Pinpoint the cell where the given text exists, returning its [X, Y] midpoint coordinate. 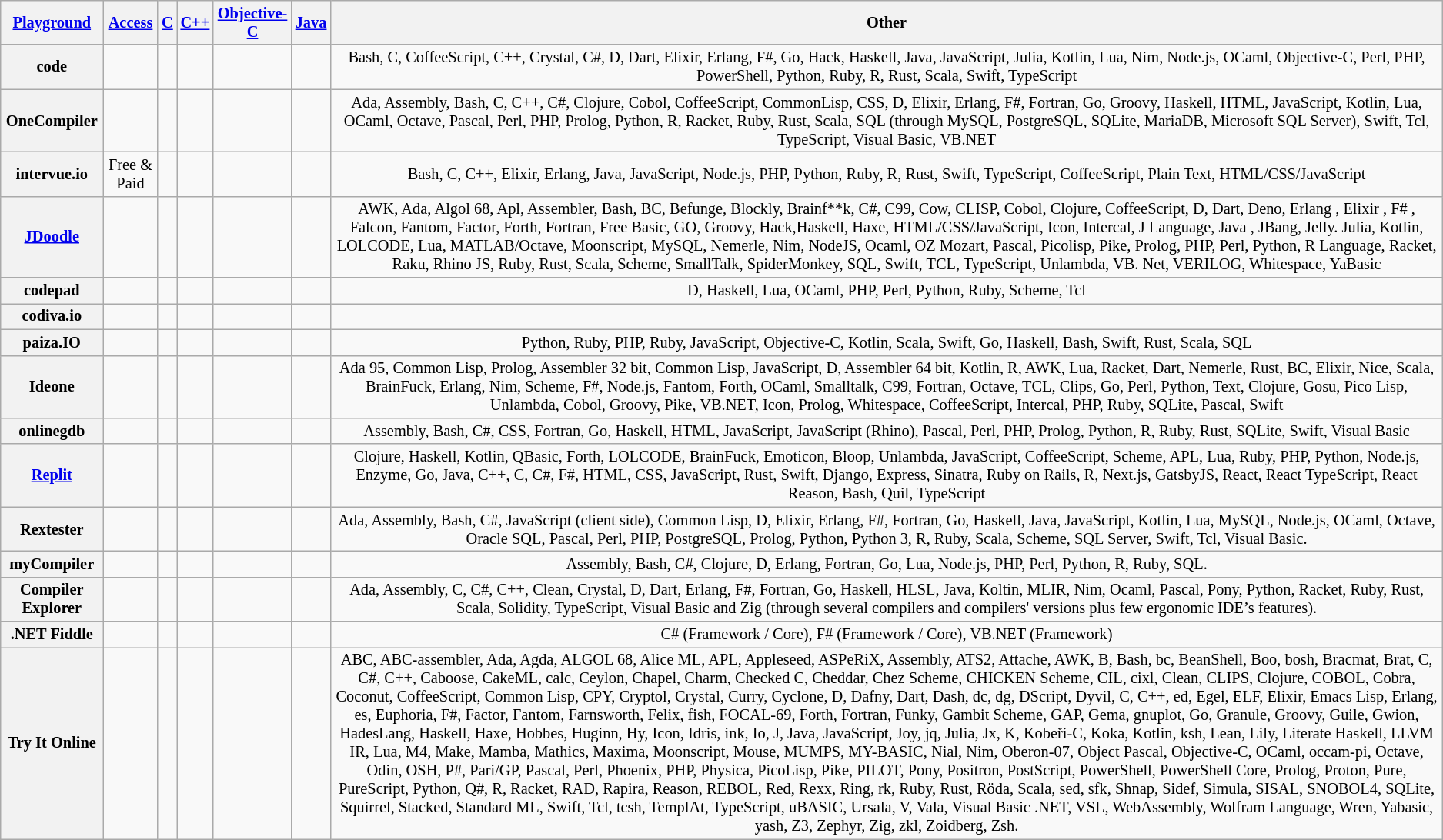
Access [131, 22]
onlinegdb [52, 431]
Bash, C, C++, Elixir, Erlang, Java, JavaScript, Node.js, PHP, Python, Ruby, R, Rust, Swift, TypeScript, CoffeeScript, Plain Text, HTML/CSS/JavaScript [887, 174]
Objective-C [252, 22]
Assembly, Bash, C#, Clojure, D, Erlang, Fortran, Go, Lua, Node.js, PHP, Perl, Python, R, Ruby, SQL. [887, 564]
OneCompiler [52, 121]
C# (Framework / Core), F# (Framework / Core), VB.NET (Framework) [887, 635]
Replit [52, 475]
paiza.IO [52, 342]
Ideone [52, 387]
Java [311, 22]
C [167, 22]
Other [887, 22]
Python, Ruby, PHP, Ruby, JavaScript, Objective-C, Kotlin, Scala, Swift, Go, Haskell, Bash, Swift, Rust, Scala, SQL [887, 342]
Rextester [52, 529]
code [52, 67]
.NET Fiddle [52, 635]
C++ [195, 22]
codiva.io [52, 316]
Compiler Explorer [52, 599]
JDoodle [52, 237]
D, Haskell, Lua, OCaml, PHP, Perl, Python, Ruby, Scheme, Tcl [887, 291]
myCompiler [52, 564]
Try It Online [52, 743]
codepad [52, 291]
Playground [52, 22]
intervue.io [52, 174]
Free & Paid [131, 174]
